Locate the cell with the specified text and output its (X, Y) center coordinate. 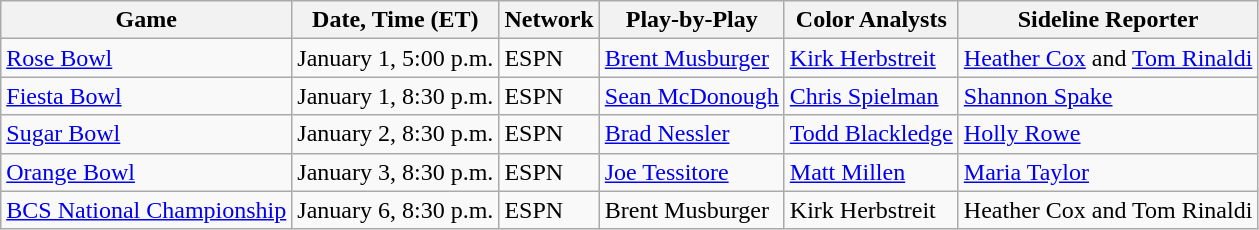
Todd Blackledge (871, 134)
Chris Spielman (871, 96)
BCS National Championship (146, 210)
Fiesta Bowl (146, 96)
Network (549, 20)
Joe Tessitore (692, 172)
Rose Bowl (146, 58)
Maria Taylor (1108, 172)
Orange Bowl (146, 172)
Brad Nessler (692, 134)
Matt Millen (871, 172)
January 1, 5:00 p.m. (396, 58)
January 2, 8:30 p.m. (396, 134)
Sean McDonough (692, 96)
Sugar Bowl (146, 134)
Play-by-Play (692, 20)
January 3, 8:30 p.m. (396, 172)
Color Analysts (871, 20)
Holly Rowe (1108, 134)
January 6, 8:30 p.m. (396, 210)
Game (146, 20)
Sideline Reporter (1108, 20)
January 1, 8:30 p.m. (396, 96)
Shannon Spake (1108, 96)
Date, Time (ET) (396, 20)
